Provide the (x, y) coordinate of the cell's center where the given text is located.  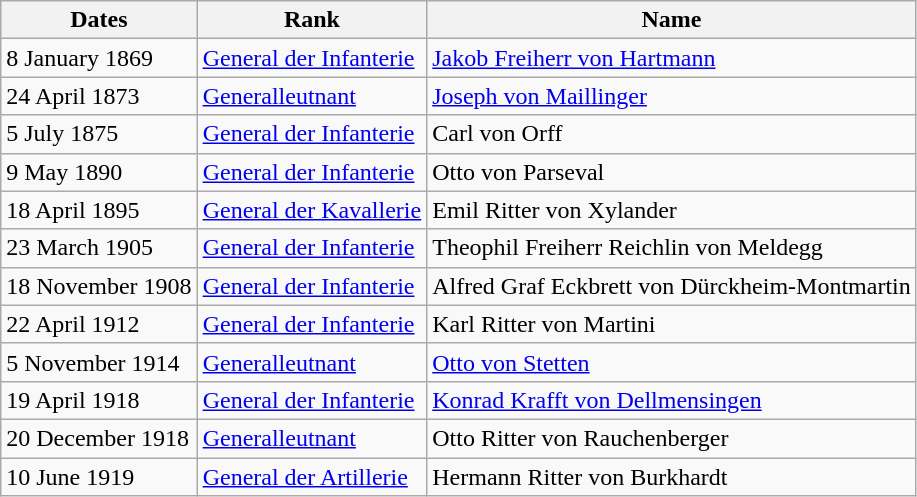
20 December 1918 (99, 438)
Konrad Krafft von Dellmensingen (672, 400)
22 April 1912 (99, 324)
Rank (312, 20)
General der Kavallerie (312, 210)
Dates (99, 20)
Karl Ritter von Martini (672, 324)
18 April 1895 (99, 210)
23 March 1905 (99, 248)
Carl von Orff (672, 134)
9 May 1890 (99, 172)
Name (672, 20)
General der Artillerie (312, 477)
Theophil Freiherr Reichlin von Meldegg (672, 248)
24 April 1873 (99, 96)
18 November 1908 (99, 286)
Hermann Ritter von Burkhardt (672, 477)
8 January 1869 (99, 58)
5 July 1875 (99, 134)
Alfred Graf Eckbrett von Dürckheim-Montmartin (672, 286)
Otto Ritter von Rauchenberger (672, 438)
19 April 1918 (99, 400)
5 November 1914 (99, 362)
Emil Ritter von Xylander (672, 210)
Joseph von Maillinger (672, 96)
10 June 1919 (99, 477)
Jakob Freiherr von Hartmann (672, 58)
Otto von Parseval (672, 172)
Otto von Stetten (672, 362)
